Determine the [X, Y] coordinate at the center of the cell enclosing the given text.  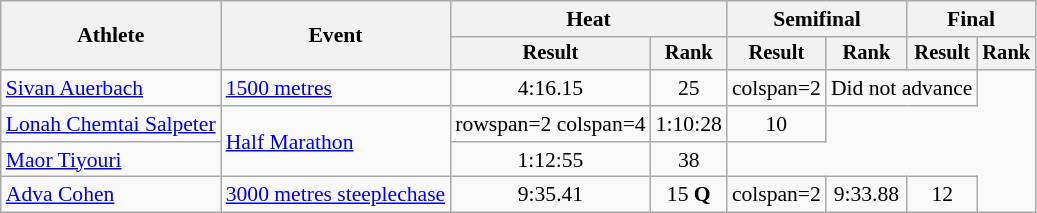
3000 metres steeplechase [336, 195]
Event [336, 36]
25 [689, 88]
Adva Cohen [111, 195]
Maor Tiyouri [111, 160]
Final [971, 19]
10 [776, 124]
15 Q [689, 195]
rowspan=2 colspan=4 [550, 124]
Did not advance [902, 88]
38 [689, 160]
Heat [588, 19]
9:35.41 [550, 195]
1:12:55 [550, 160]
12 [942, 195]
Half Marathon [336, 142]
4:16.15 [550, 88]
1:10:28 [689, 124]
1500 metres [336, 88]
Lonah Chemtai Salpeter [111, 124]
9:33.88 [866, 195]
Athlete [111, 36]
Semifinal [817, 19]
Sivan Auerbach [111, 88]
